Return the (x, y) coordinate for the center point of the cell that contains the specified text.  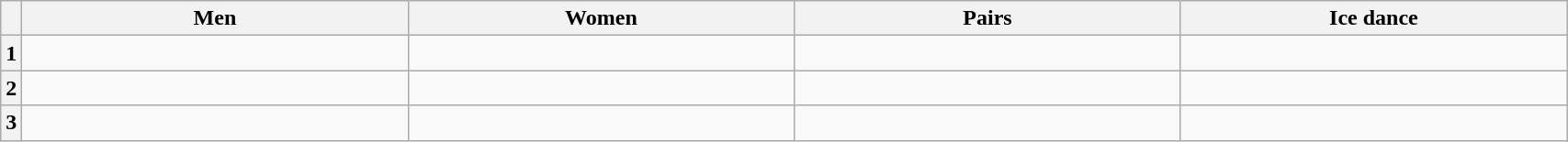
Women (601, 18)
Pairs (987, 18)
1 (11, 53)
3 (11, 123)
2 (11, 88)
Ice dance (1373, 18)
Men (215, 18)
